Locate the cell with the specified text and output its (x, y) center coordinate. 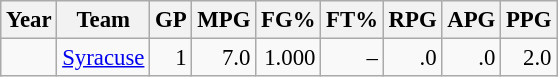
FG% (288, 20)
PPG (529, 20)
RPG (412, 20)
1 (171, 58)
Team (104, 20)
GP (171, 20)
MPG (224, 20)
– (352, 58)
Year (29, 20)
7.0 (224, 58)
1.000 (288, 58)
FT% (352, 20)
2.0 (529, 58)
Syracuse (104, 58)
APG (472, 20)
